Search for the cell housing the specified text and yield its [X, Y] center coordinate. 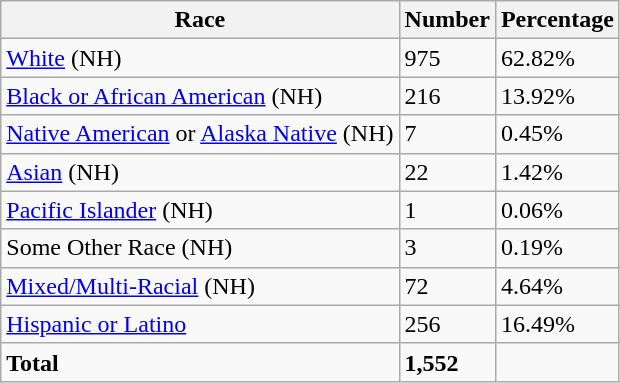
256 [447, 324]
72 [447, 286]
Mixed/Multi-Racial (NH) [200, 286]
22 [447, 172]
Total [200, 362]
Some Other Race (NH) [200, 248]
Native American or Alaska Native (NH) [200, 134]
1.42% [557, 172]
0.06% [557, 210]
White (NH) [200, 58]
62.82% [557, 58]
Pacific Islander (NH) [200, 210]
Asian (NH) [200, 172]
1,552 [447, 362]
13.92% [557, 96]
Hispanic or Latino [200, 324]
Black or African American (NH) [200, 96]
Number [447, 20]
0.19% [557, 248]
1 [447, 210]
975 [447, 58]
0.45% [557, 134]
216 [447, 96]
3 [447, 248]
4.64% [557, 286]
7 [447, 134]
Percentage [557, 20]
Race [200, 20]
16.49% [557, 324]
